Return [x, y] of the center of cell containing provided text 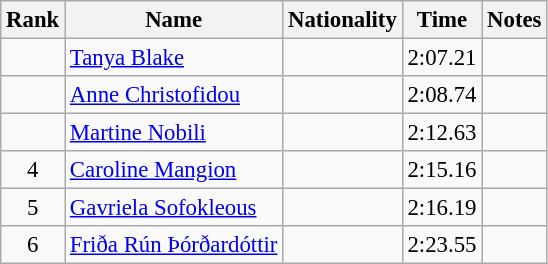
Anne Christofidou [174, 95]
Rank [33, 20]
Gavriela Sofokleous [174, 208]
2:12.63 [442, 133]
Name [174, 20]
2:16.19 [442, 208]
6 [33, 245]
Time [442, 20]
Nationality [342, 20]
5 [33, 208]
Friða Rún Þórðardóttir [174, 245]
2:07.21 [442, 58]
Martine Nobili [174, 133]
Notes [514, 20]
Tanya Blake [174, 58]
Caroline Mangion [174, 170]
4 [33, 170]
2:08.74 [442, 95]
2:23.55 [442, 245]
2:15.16 [442, 170]
